Locate the cell with the specified text and output its (X, Y) center coordinate. 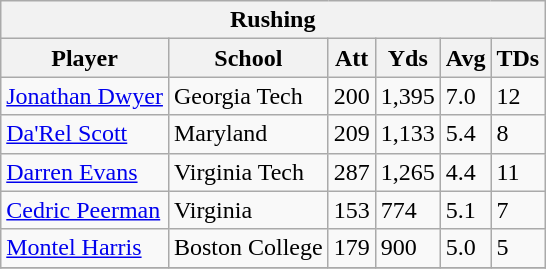
11 (518, 172)
900 (408, 248)
179 (352, 248)
Boston College (248, 248)
Montel Harris (85, 248)
Avg (466, 58)
5 (518, 248)
Att (352, 58)
Darren Evans (85, 172)
Rushing (273, 20)
Yds (408, 58)
5.1 (466, 210)
5.4 (466, 134)
153 (352, 210)
School (248, 58)
8 (518, 134)
Player (85, 58)
Virginia (248, 210)
774 (408, 210)
Maryland (248, 134)
209 (352, 134)
1,265 (408, 172)
Virginia Tech (248, 172)
TDs (518, 58)
287 (352, 172)
1,133 (408, 134)
4.4 (466, 172)
1,395 (408, 96)
Da'Rel Scott (85, 134)
5.0 (466, 248)
Georgia Tech (248, 96)
200 (352, 96)
7.0 (466, 96)
12 (518, 96)
Jonathan Dwyer (85, 96)
7 (518, 210)
Cedric Peerman (85, 210)
